Return the [X, Y] coordinate for the center point of the cell that contains the specified text.  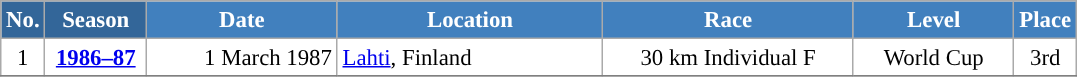
Lahti, Finland [470, 58]
Date [242, 20]
3rd [1045, 58]
Location [470, 20]
Place [1045, 20]
Season [96, 20]
1986–87 [96, 58]
Level [934, 20]
Race [728, 20]
1 [23, 58]
No. [23, 20]
World Cup [934, 58]
1 March 1987 [242, 58]
30 km Individual F [728, 58]
